Provide the [x, y] coordinate of the cell's center where the given text is located.  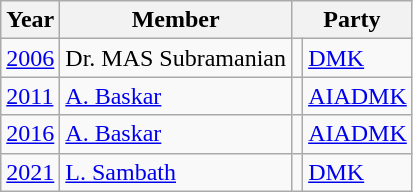
2011 [30, 96]
2021 [30, 172]
2006 [30, 58]
Party [352, 20]
L. Sambath [176, 172]
Year [30, 20]
2016 [30, 134]
Dr. MAS Subramanian [176, 58]
Member [176, 20]
